Determine the [x, y] coordinate at the center of the cell enclosing the given text.  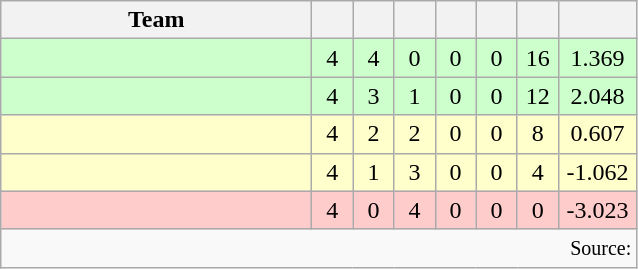
-3.023 [598, 210]
Team [156, 20]
16 [538, 58]
-1.062 [598, 172]
12 [538, 96]
1.369 [598, 58]
Source: [319, 248]
0.607 [598, 134]
8 [538, 134]
2.048 [598, 96]
